Search for the cell housing the specified text and yield its (X, Y) center coordinate. 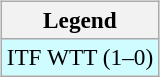
ITF WTT (1–0) (80, 57)
Legend (80, 20)
